Capture the cell that displays the provided text and extract its (X, Y) central coordinate. 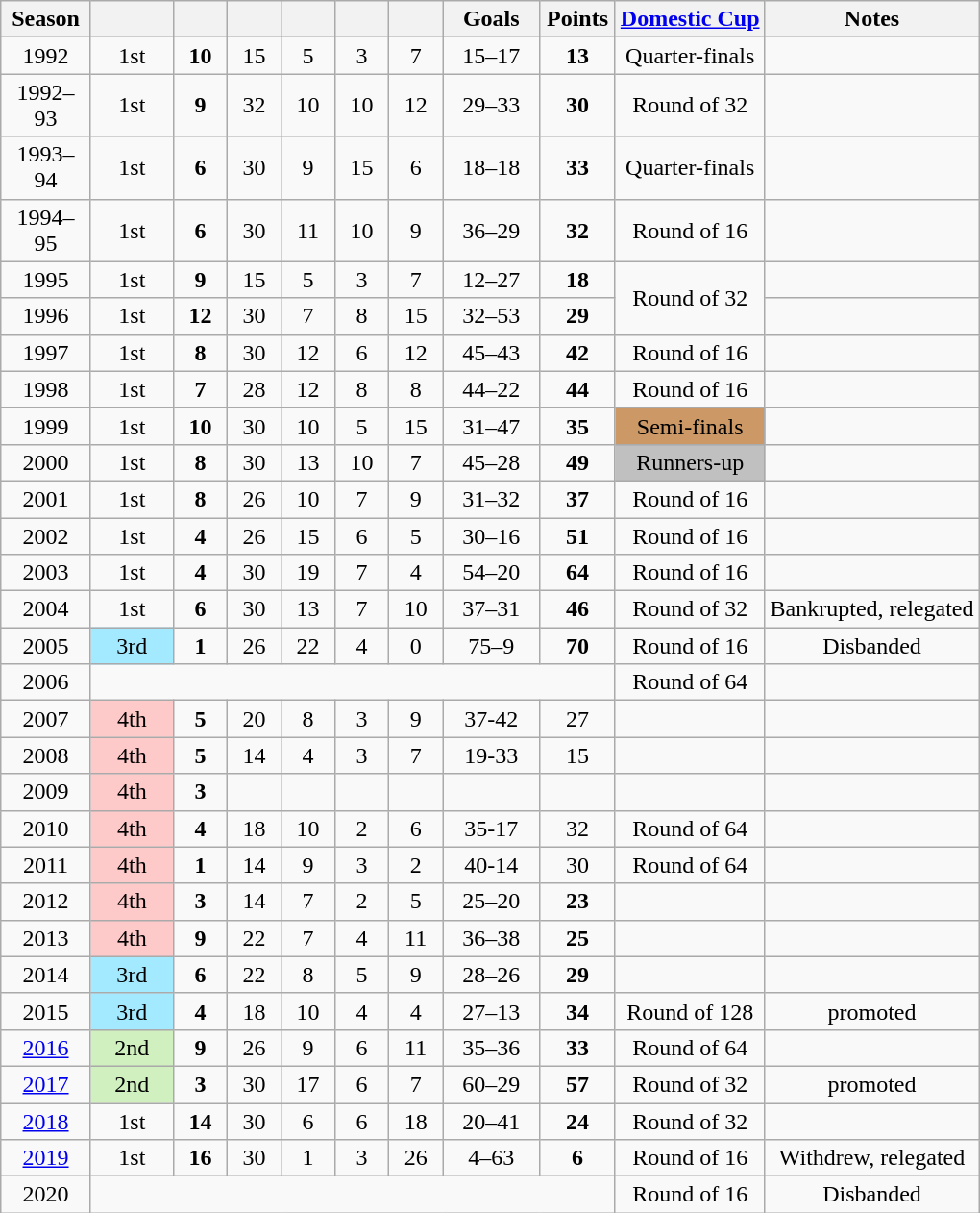
35–36 (492, 1048)
2010 (46, 829)
1993–94 (46, 167)
44–22 (492, 389)
2008 (46, 755)
2019 (46, 1158)
23 (578, 902)
2020 (46, 1195)
Runners-up (690, 462)
2003 (46, 573)
32–53 (492, 316)
1992 (46, 56)
25–20 (492, 902)
Bankrupted, relegated (872, 609)
40-14 (492, 865)
34 (578, 1011)
1997 (46, 353)
31–47 (492, 426)
2016 (46, 1048)
45–28 (492, 462)
2000 (46, 462)
35 (578, 426)
30–16 (492, 535)
1994–95 (46, 231)
2012 (46, 902)
20–41 (492, 1122)
1998 (46, 389)
29–33 (492, 106)
1999 (46, 426)
2007 (46, 719)
60–29 (492, 1084)
45–43 (492, 353)
18–18 (492, 167)
42 (578, 353)
36–29 (492, 231)
12–27 (492, 280)
25 (578, 938)
27 (578, 719)
37 (578, 499)
2011 (46, 865)
64 (578, 573)
70 (578, 646)
17 (307, 1084)
2013 (46, 938)
2002 (46, 535)
57 (578, 1084)
2018 (46, 1122)
2015 (46, 1011)
Round of 128 (690, 1011)
2004 (46, 609)
35-17 (492, 829)
Semi-finals (690, 426)
2006 (46, 682)
24 (578, 1122)
2017 (46, 1084)
1992–93 (46, 106)
2005 (46, 646)
0 (416, 646)
Points (578, 19)
31–32 (492, 499)
Domestic Cup (690, 19)
Withdrew, relegated (872, 1158)
1996 (46, 316)
27–13 (492, 1011)
37-42 (492, 719)
19 (307, 573)
16 (200, 1158)
51 (578, 535)
Notes (872, 19)
36–38 (492, 938)
75–9 (492, 646)
15–17 (492, 56)
19-33 (492, 755)
Goals (492, 19)
37–31 (492, 609)
44 (578, 389)
54–20 (492, 573)
2014 (46, 975)
46 (578, 609)
1995 (46, 280)
20 (254, 719)
28–26 (492, 975)
49 (578, 462)
28 (254, 389)
Season (46, 19)
2001 (46, 499)
4–63 (492, 1158)
2009 (46, 792)
